Search for the cell housing the specified text and yield its (x, y) center coordinate. 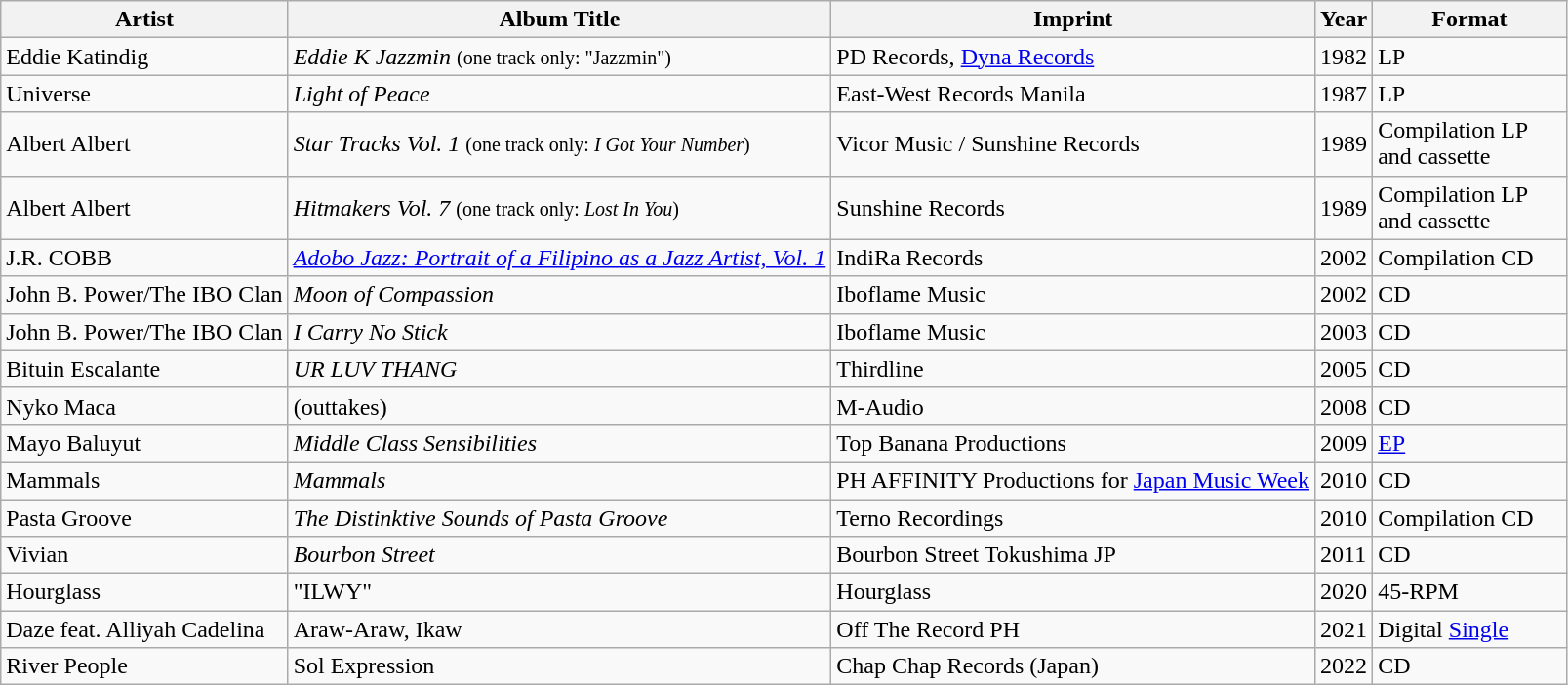
2003 (1345, 332)
Nyko Maca (144, 406)
The Distinktive Sounds of Pasta Groove (560, 518)
Universe (144, 94)
Hitmakers Vol. 7 (one track only: Lost In You) (560, 207)
2011 (1345, 555)
Light of Peace (560, 94)
Off The Record PH (1073, 629)
EP (1469, 443)
2022 (1345, 666)
Digital Single (1469, 629)
M-Audio (1073, 406)
1982 (1345, 57)
Top Banana Productions (1073, 443)
Daze feat. Alliyah Cadelina (144, 629)
Middle Class Sensibilities (560, 443)
Eddie Katindig (144, 57)
Bourbon Street Tokushima JP (1073, 555)
Star Tracks Vol. 1 (one track only: I Got Your Number) (560, 144)
Vicor Music / Sunshine Records (1073, 144)
Format (1469, 20)
River People (144, 666)
Artist (144, 20)
Araw-Araw, Ikaw (560, 629)
Adobo Jazz: Portrait of a Filipino as a Jazz Artist, Vol. 1 (560, 258)
Year (1345, 20)
J.R. COBB (144, 258)
1987 (1345, 94)
Bourbon Street (560, 555)
Chap Chap Records (Japan) (1073, 666)
Vivian (144, 555)
2021 (1345, 629)
(outtakes) (560, 406)
Moon of Compassion (560, 295)
UR LUV THANG (560, 369)
"ILWY" (560, 592)
Sunshine Records (1073, 207)
Eddie K Jazzmin (one track only: "Jazzmin") (560, 57)
Pasta Groove (144, 518)
2009 (1345, 443)
Thirdline (1073, 369)
2005 (1345, 369)
PH AFFINITY Productions for Japan Music Week (1073, 480)
2020 (1345, 592)
IndiRa Records (1073, 258)
I Carry No Stick (560, 332)
Sol Expression (560, 666)
2008 (1345, 406)
Album Title (560, 20)
East-West Records Manila (1073, 94)
45-RPM (1469, 592)
PD Records, Dyna Records (1073, 57)
Mayo Baluyut (144, 443)
Terno Recordings (1073, 518)
Bituin Escalante (144, 369)
Imprint (1073, 20)
